Return [x, y] of the center of cell containing provided text 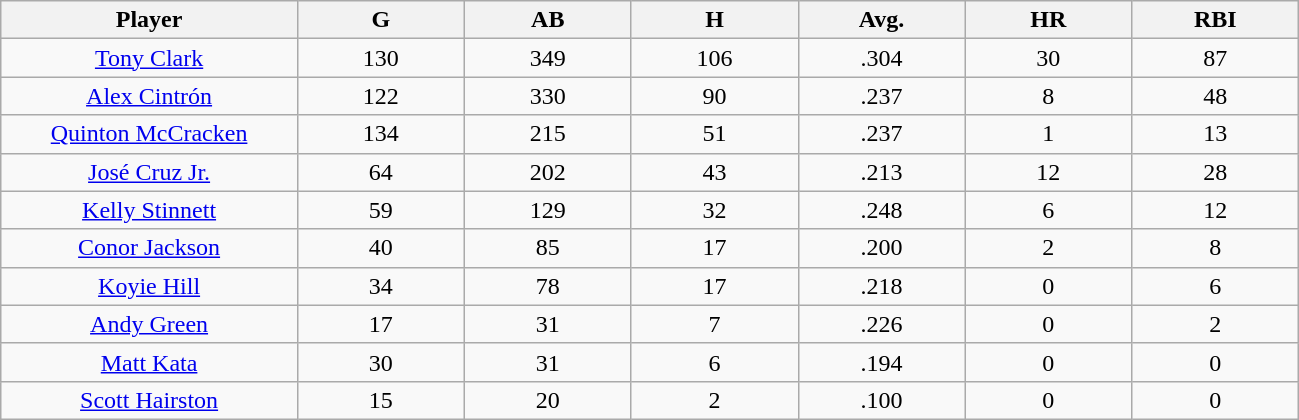
Scott Hairston [150, 400]
349 [548, 58]
Matt Kata [150, 362]
Tony Clark [150, 58]
130 [380, 58]
20 [548, 400]
32 [714, 210]
G [380, 20]
HR [1048, 20]
64 [380, 172]
Kelly Stinnett [150, 210]
215 [548, 134]
José Cruz Jr. [150, 172]
Alex Cintrón [150, 96]
Player [150, 20]
.100 [882, 400]
1 [1048, 134]
202 [548, 172]
85 [548, 248]
48 [1216, 96]
7 [714, 324]
Conor Jackson [150, 248]
.200 [882, 248]
.248 [882, 210]
78 [548, 286]
43 [714, 172]
330 [548, 96]
Andy Green [150, 324]
87 [1216, 58]
59 [380, 210]
106 [714, 58]
RBI [1216, 20]
.226 [882, 324]
40 [380, 248]
.213 [882, 172]
90 [714, 96]
28 [1216, 172]
AB [548, 20]
H [714, 20]
.304 [882, 58]
.194 [882, 362]
134 [380, 134]
.218 [882, 286]
34 [380, 286]
Avg. [882, 20]
Koyie Hill [150, 286]
122 [380, 96]
Quinton McCracken [150, 134]
129 [548, 210]
51 [714, 134]
15 [380, 400]
13 [1216, 134]
